Find where the given text appears and provide that cell's center as [x, y] coordinate. 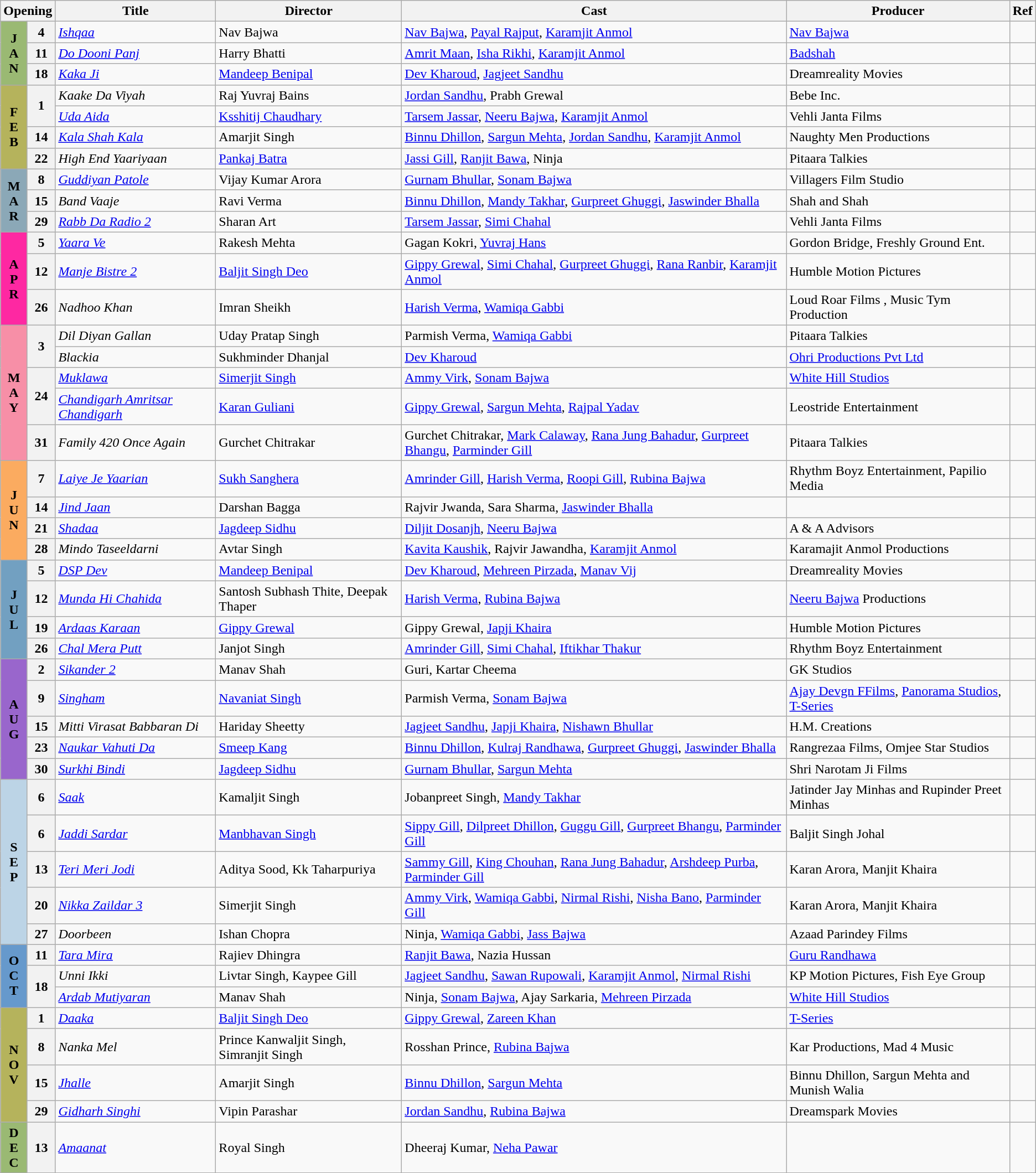
Uday Pratap Singh [309, 336]
Dev Kharoud, Mehreen Pirzada, Manav Vij [594, 570]
Sippy Gill, Dilpreet Dhillon, Guggu Gill, Gurpreet Bhangu, Parminder Gill [594, 834]
28 [41, 549]
Janjot Singh [309, 648]
Navaniat Singh [309, 697]
FEB [14, 127]
Tarsem Jassar, Simi Chahal [594, 221]
Pankaj Batra [309, 158]
Manbhavan Singh [309, 834]
Kala Shah Kala [136, 137]
Jagjeet Sandhu, Japji Khaira, Nishawn Bhullar [594, 727]
Nikka Zaildar 3 [136, 906]
A & A Advisors [898, 528]
Tarsem Jassar, Neeru Bajwa, Karamjit Anmol [594, 116]
30 [41, 769]
Dil Diyan Gallan [136, 336]
Gippy Grewal, Zareen Khan [594, 1018]
Amrinder Gill, Harish Verma, Roopi Gill, Rubina Bajwa [594, 478]
Dreamspark Movies [898, 1111]
Ardab Mutiyaran [136, 997]
Mindo Taseeldarni [136, 549]
DEC [14, 1147]
22 [41, 158]
Chal Mera Putt [136, 648]
Jagjeet Sandhu, Sawan Rupowali, Karamjit Anmol, Nirmal Rishi [594, 976]
JUL [14, 609]
Binnu Dhillon, Sargun Mehta, Jordan Sandhu, Karamjit Anmol [594, 137]
Kavita Kaushik, Rajvir Jawandha, Karamjit Anmol [594, 549]
Ninja, Wamiqa Gabbi, Jass Bajwa [594, 934]
Nadhoo Khan [136, 308]
Harish Verma, Wamiqa Gabbi [594, 308]
Sukh Sanghera [309, 478]
Gagan Kokri, Yuvraj Hans [594, 242]
SEP [14, 862]
Rajvir Jwanda, Sara Sharma, Jaswinder Bhalla [594, 507]
Ranjit Bawa, Nazia Hussan [594, 955]
Dheeraj Kumar, Neha Pawar [594, 1147]
Blackia [136, 357]
23 [41, 748]
JAN [14, 53]
Jhalle [136, 1083]
Badshah [898, 53]
Ammy Virk, Wamiqa Gabbi, Nirmal Rishi, Nisha Bano, Parminder Gill [594, 906]
Shri Narotam Ji Films [898, 769]
Sukhminder Dhanjal [309, 357]
Dev Kharoud [594, 357]
Vijay Kumar Arora [309, 179]
Naukar Vahuti Da [136, 748]
24 [41, 396]
Director [309, 11]
Jatinder Jay Minhas and Rupinder Preet Minhas [898, 797]
Naughty Men Productions [898, 137]
KP Motion Pictures, Fish Eye Group [898, 976]
Doorbeen [136, 934]
Jordan Sandhu, Prabh Grewal [594, 95]
Azaad Parindey Films [898, 934]
Sikander 2 [136, 669]
Ohri Productions Pvt Ltd [898, 357]
Santosh Subhash Thite, Deepak Thaper [309, 599]
Gippy Grewal, Simi Chahal, Gurpreet Ghuggi, Rana Ranbir, Karamjit Anmol [594, 271]
21 [41, 528]
Harry Bhatti [309, 53]
GK Studios [898, 669]
Diljit Dosanjh, Neeru Bajwa [594, 528]
Rhythm Boyz Entertainment, Papilio Media [898, 478]
Gippy Grewal, Sargun Mehta, Rajpal Yadav [594, 406]
Rangrezaa Films, Omjee Star Studios [898, 748]
9 [41, 697]
Prince Kanwaljit Singh, Simranjit Singh [309, 1046]
Gippy Grewal, Japji Khaira [594, 627]
Karan Guliani [309, 406]
Sammy Gill, King Chouhan, Rana Jung Bahadur, Arshdeep Purba, Parminder Gill [594, 869]
Guru Randhawa [898, 955]
Gurnam Bhullar, Sargun Mehta [594, 769]
T-Series [898, 1018]
Rosshan Prince, Rubina Bajwa [594, 1046]
Gurchet Chitrakar, Mark Calaway, Rana Jung Bahadur, Gurpreet Bhangu, Parminder Gill [594, 443]
H.M. Creations [898, 727]
Binnu Dhillon, Sargun Mehta [594, 1083]
Karamajit Anmol Productions [898, 549]
AUG [14, 719]
Sharan Art [309, 221]
Muklawa [136, 378]
3 [41, 347]
Villagers Film Studio [898, 179]
Nanka Mel [136, 1046]
Parmish Verma, Wamiqa Gabbi [594, 336]
Ravi Verma [309, 200]
Teri Meri Jodi [136, 869]
Guri, Kartar Cheema [594, 669]
Nav Bajwa, Payal Rajput, Karamjit Anmol [594, 32]
Kar Productions, Mad 4 Music [898, 1046]
Ninja, Sonam Bajwa, Ajay Sarkaria, Mehreen Pirzada [594, 997]
Ardaas Karaan [136, 627]
Binnu Dhillon, Sargun Mehta and Munish Walia [898, 1083]
Producer [898, 11]
Gurchet Chitrakar [309, 443]
Gordon Bridge, Freshly Ground Ent. [898, 242]
Rajiev Dhingra [309, 955]
Ammy Virk, Sonam Bajwa [594, 378]
Raj Yuvraj Bains [309, 95]
APR [14, 278]
Cast [594, 11]
Leostride Entertainment [898, 406]
Aditya Sood, Kk Taharpuriya [309, 869]
19 [41, 627]
MAY [14, 393]
DSP Dev [136, 570]
Yaara Ve [136, 242]
Jordan Sandhu, Rubina Bajwa [594, 1111]
Hariday Sheetty [309, 727]
Shah and Shah [898, 200]
Imran Sheikh [309, 308]
Avtar Singh [309, 549]
Uda Aida [136, 116]
Binnu Dhillon, Mandy Takhar, Gurpreet Ghuggi, Jaswinder Bhalla [594, 200]
Harish Verma, Rubina Bajwa [594, 599]
Daaka [136, 1018]
Darshan Bagga [309, 507]
4 [41, 32]
Gurnam Bhullar, Sonam Bajwa [594, 179]
Jind Jaan [136, 507]
Neeru Bajwa Productions [898, 599]
Singham [136, 697]
Baljit Singh Johal [898, 834]
Title [136, 11]
Opening [28, 11]
Binnu Dhillon, Kulraj Randhawa, Gurpreet Ghuggi, Jaswinder Bhalla [594, 748]
Smeep Kang [309, 748]
Mitti Virasat Babbaran Di [136, 727]
Shadaa [136, 528]
Rakesh Mehta [309, 242]
High End Yaariyaan [136, 158]
2 [41, 669]
Loud Roar Films , Music Tym Production [898, 308]
Ishqaa [136, 32]
JUN [14, 510]
Manje Bistre 2 [136, 271]
Amrit Maan, Isha Rikhi, Karamjit Anmol [594, 53]
Gidharh Singhi [136, 1111]
Rhythm Boyz Entertainment [898, 648]
31 [41, 443]
Royal Singh [309, 1147]
Ajay Devgn FFilms, Panorama Studios, T-Series [898, 697]
MAR [14, 200]
7 [41, 478]
27 [41, 934]
Jobanpreet Singh, Mandy Takhar [594, 797]
Parmish Verma, Sonam Bajwa [594, 697]
Ksshitij Chaudhary [309, 116]
Saak [136, 797]
Band Vaaje [136, 200]
Kamaljit Singh [309, 797]
Rabb Da Radio 2 [136, 221]
Ref [1023, 11]
Ishan Chopra [309, 934]
Family 420 Once Again [136, 443]
Vipin Parashar [309, 1111]
Amrinder Gill, Simi Chahal, Iftikhar Thakur [594, 648]
Amaanat [136, 1147]
Guddiyan Patole [136, 179]
Bebe Inc. [898, 95]
Kaake Da Viyah [136, 95]
Jassi Gill, Ranjit Bawa, Ninja [594, 158]
Laiye Je Yaarian [136, 478]
Chandigarh Amritsar Chandigarh [136, 406]
Kaka Ji [136, 74]
Unni Ikki [136, 976]
Tara Mira [136, 955]
Munda Hi Chahida [136, 599]
OCT [14, 976]
Jaddi Sardar [136, 834]
Gippy Grewal [309, 627]
Surkhi Bindi [136, 769]
Livtar Singh, Kaypee Gill [309, 976]
Dev Kharoud, Jagjeet Sandhu [594, 74]
20 [41, 906]
Do Dooni Panj [136, 53]
NOV [14, 1065]
